From the cell containing the given text, extract its center point as [X, Y] coordinate. 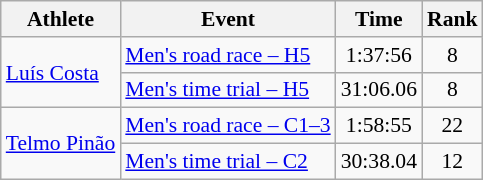
Men's road race – H5 [228, 55]
Time [379, 19]
30:38.04 [379, 162]
1:58:55 [379, 126]
Men's time trial – C2 [228, 162]
12 [452, 162]
Luís Costa [61, 72]
Men's time trial – H5 [228, 90]
Event [228, 19]
1:37:56 [379, 55]
Athlete [61, 19]
Telmo Pinão [61, 144]
22 [452, 126]
31:06.06 [379, 90]
Men's road race – C1–3 [228, 126]
Rank [452, 19]
